Provide the (X, Y) coordinate of the cell's center where the given text is located.  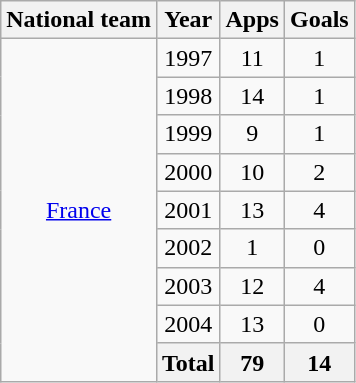
Year (188, 20)
National team (79, 20)
79 (252, 362)
2000 (188, 172)
2 (319, 172)
12 (252, 286)
1999 (188, 134)
2001 (188, 210)
9 (252, 134)
Total (188, 362)
1997 (188, 58)
France (79, 210)
1998 (188, 96)
2003 (188, 286)
2002 (188, 248)
2004 (188, 324)
Apps (252, 20)
11 (252, 58)
10 (252, 172)
Goals (319, 20)
